From the cell containing the given text, extract its center point as (x, y) coordinate. 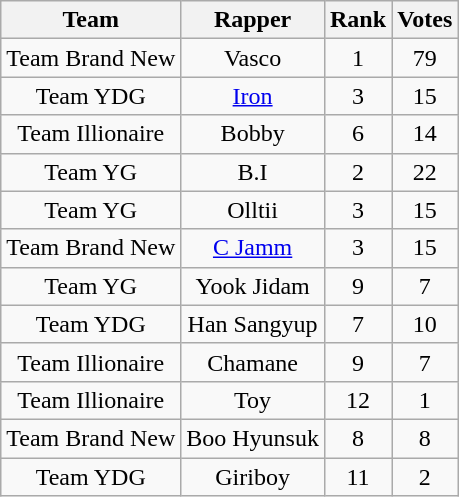
Votes (425, 20)
Giriboy (253, 477)
Yook Jidam (253, 286)
10 (425, 324)
6 (358, 134)
Olltii (253, 210)
Vasco (253, 58)
79 (425, 58)
Rapper (253, 20)
Chamane (253, 362)
Iron (253, 96)
Toy (253, 400)
B.I (253, 172)
C Jamm (253, 248)
Team (91, 20)
12 (358, 400)
11 (358, 477)
Rank (358, 20)
Han Sangyup (253, 324)
22 (425, 172)
Boo Hyunsuk (253, 438)
Bobby (253, 134)
14 (425, 134)
